Locate the cell with the specified text and output its (x, y) center coordinate. 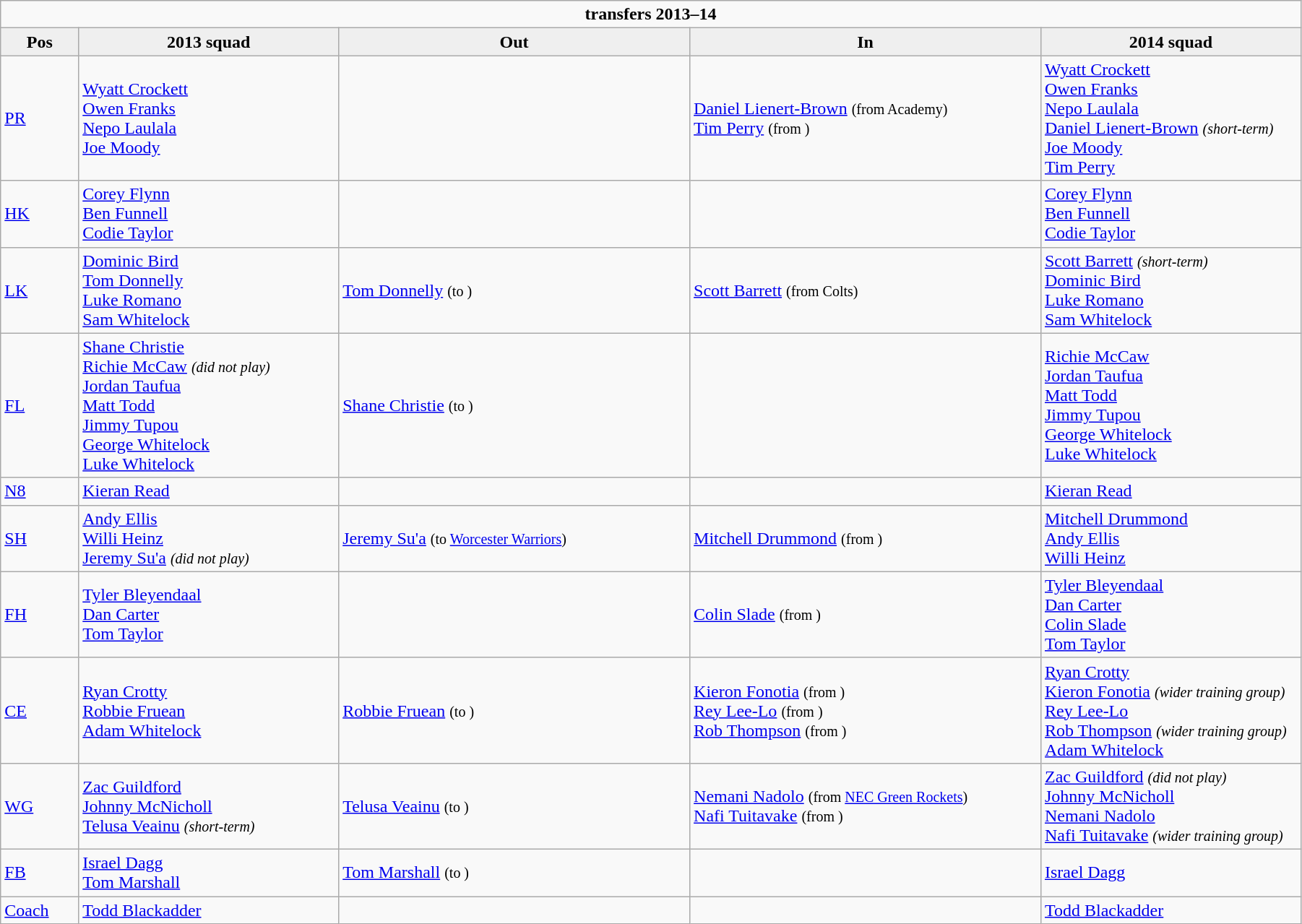
Telusa Veainu (to ) (514, 806)
2014 squad (1170, 42)
FL (40, 405)
HK (40, 214)
Nemani Nadolo (from NEC Green Rockets) Nafi Tuitavake (from ) (866, 806)
Tyler BleyendaalDan CarterColin SladeTom Taylor (1170, 614)
Pos (40, 42)
Out (514, 42)
Scott Barrett (short-term)Dominic BirdLuke RomanoSam Whitelock (1170, 290)
CE (40, 710)
Wyatt CrockettOwen FranksNepo LaulalaJoe Moody (209, 118)
N8 (40, 491)
Tom Marshall (to ) (514, 873)
Dominic BirdTom DonnellyLuke RomanoSam Whitelock (209, 290)
transfers 2013–14 (651, 14)
Kieron Fonotia (from ) Rey Lee-Lo (from ) Rob Thompson (from ) (866, 710)
FH (40, 614)
Jeremy Su'a (to Worcester Warriors) (514, 538)
Tom Donnelly (to ) (514, 290)
Ryan CrottyKieron Fonotia (wider training group)Rey Lee-LoRob Thompson (wider training group)Adam Whitelock (1170, 710)
Shane Christie (to ) (514, 405)
SH (40, 538)
Coach (40, 910)
Richie McCawJordan TaufuaMatt ToddJimmy TupouGeorge WhitelockLuke Whitelock (1170, 405)
PR (40, 118)
Andy EllisWilli HeinzJeremy Su'a (did not play) (209, 538)
In (866, 42)
Israel DaggTom Marshall (209, 873)
Wyatt CrockettOwen FranksNepo LaulalaDaniel Lienert-Brown (short-term)Joe MoodyTim Perry (1170, 118)
Mitchell DrummondAndy EllisWilli Heinz (1170, 538)
LK (40, 290)
Shane ChristieRichie McCaw (did not play)Jordan TaufuaMatt ToddJimmy TupouGeorge WhitelockLuke Whitelock (209, 405)
Robbie Fruean (to ) (514, 710)
WG (40, 806)
Tyler BleyendaalDan CarterTom Taylor (209, 614)
Colin Slade (from ) (866, 614)
Ryan CrottyRobbie FrueanAdam Whitelock (209, 710)
FB (40, 873)
2013 squad (209, 42)
Zac GuildfordJohnny McNichollTelusa Veainu (short-term) (209, 806)
Zac Guildford (did not play)Johnny McNichollNemani NadoloNafi Tuitavake (wider training group) (1170, 806)
Scott Barrett (from Colts) (866, 290)
Daniel Lienert-Brown (from Academy) Tim Perry (from ) (866, 118)
Mitchell Drummond (from ) (866, 538)
Israel Dagg (1170, 873)
